Find where the given text appears and provide that cell's center as [X, Y] coordinate. 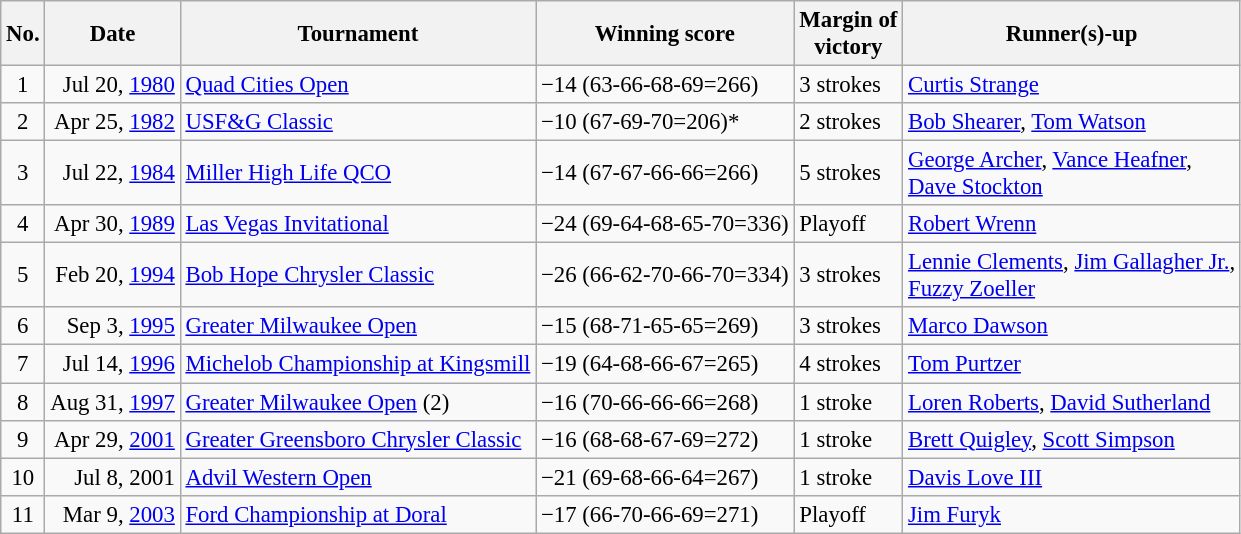
4 [23, 224]
−16 (70-66-66-66=268) [665, 402]
−17 (66-70-66-69=271) [665, 514]
10 [23, 477]
5 [23, 276]
5 strokes [848, 174]
Mar 9, 2003 [112, 514]
Aug 31, 1997 [112, 402]
−19 (64-68-66-67=265) [665, 364]
Advil Western Open [358, 477]
11 [23, 514]
Apr 29, 2001 [112, 439]
Greater Milwaukee Open (2) [358, 402]
−10 (67-69-70=206)* [665, 122]
Tom Purtzer [1072, 364]
Date [112, 34]
−16 (68-68-67-69=272) [665, 439]
Winning score [665, 34]
2 strokes [848, 122]
2 [23, 122]
7 [23, 364]
Robert Wrenn [1072, 224]
Quad Cities Open [358, 85]
−14 (67-67-66-66=266) [665, 174]
Apr 25, 1982 [112, 122]
USF&G Classic [358, 122]
9 [23, 439]
8 [23, 402]
Curtis Strange [1072, 85]
Feb 20, 1994 [112, 276]
Ford Championship at Doral [358, 514]
Sep 3, 1995 [112, 327]
−15 (68-71-65-65=269) [665, 327]
Jul 14, 1996 [112, 364]
−26 (66-62-70-66-70=334) [665, 276]
−14 (63-66-68-69=266) [665, 85]
Jul 8, 2001 [112, 477]
Las Vegas Invitational [358, 224]
Marco Dawson [1072, 327]
Runner(s)-up [1072, 34]
Lennie Clements, Jim Gallagher Jr., Fuzzy Zoeller [1072, 276]
6 [23, 327]
4 strokes [848, 364]
Jul 20, 1980 [112, 85]
Greater Greensboro Chrysler Classic [358, 439]
−21 (69-68-66-64=267) [665, 477]
Bob Hope Chrysler Classic [358, 276]
Miller High Life QCO [358, 174]
Margin ofvictory [848, 34]
Brett Quigley, Scott Simpson [1072, 439]
1 [23, 85]
−24 (69-64-68-65-70=336) [665, 224]
Apr 30, 1989 [112, 224]
George Archer, Vance Heafner, Dave Stockton [1072, 174]
Tournament [358, 34]
Bob Shearer, Tom Watson [1072, 122]
3 [23, 174]
Jul 22, 1984 [112, 174]
Greater Milwaukee Open [358, 327]
No. [23, 34]
Loren Roberts, David Sutherland [1072, 402]
Michelob Championship at Kingsmill [358, 364]
Davis Love III [1072, 477]
Jim Furyk [1072, 514]
